Capture the cell that displays the provided text and extract its (x, y) central coordinate. 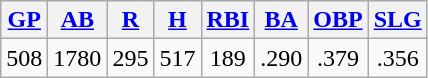
R (130, 20)
GP (24, 20)
RBI (228, 20)
.356 (398, 58)
BA (282, 20)
1780 (78, 58)
517 (178, 58)
.379 (338, 58)
OBP (338, 20)
295 (130, 58)
H (178, 20)
AB (78, 20)
SLG (398, 20)
189 (228, 58)
508 (24, 58)
.290 (282, 58)
